Capture the cell that displays the provided text and extract its (x, y) central coordinate. 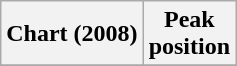
Chart (2008) (72, 34)
Peakposition (189, 34)
